For the text-containing cell, return its midpoint in [X, Y] coordinate format. 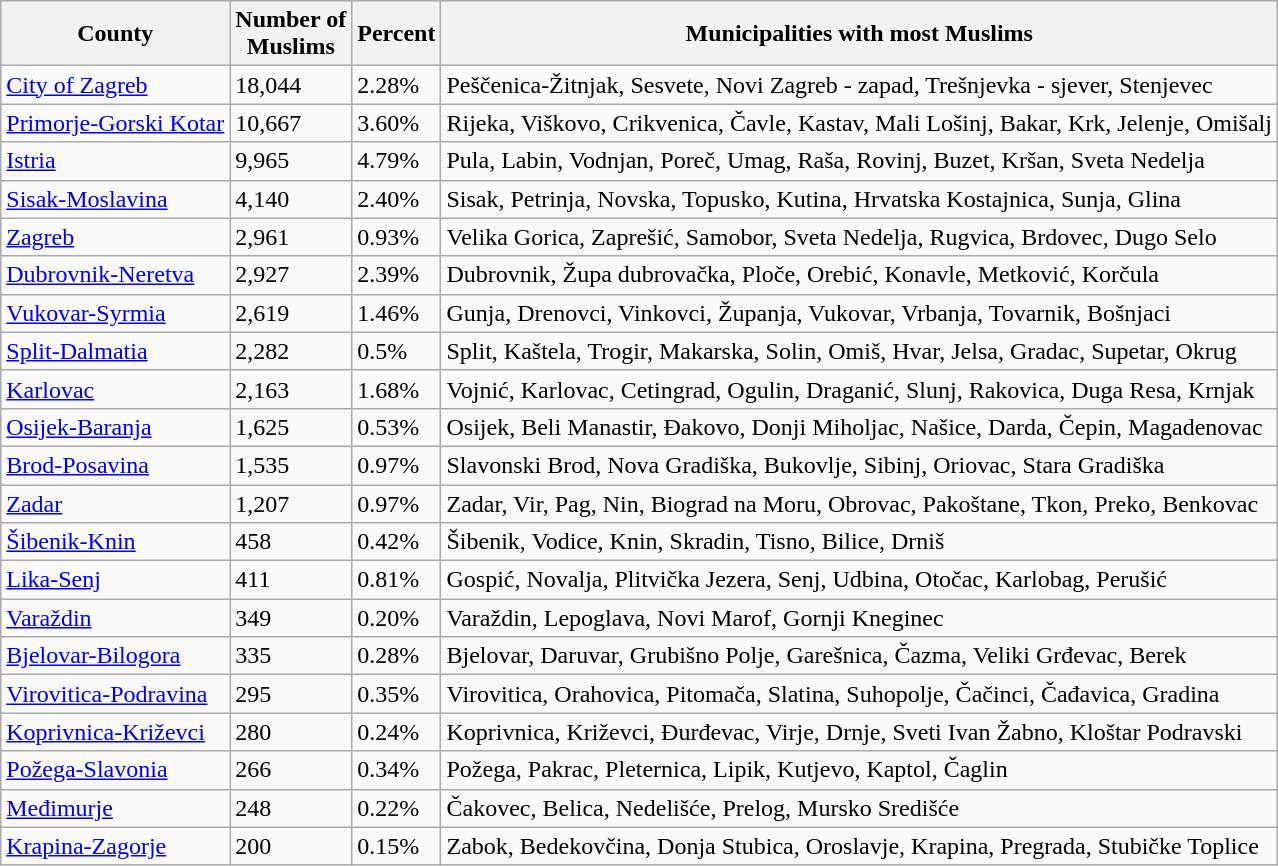
Peščenica-Žitnjak, Sesvete, Novi Zagreb - zapad, Trešnjevka - sjever, Stenjevec [860, 85]
0.35% [396, 694]
0.81% [396, 580]
Virovitica-Podravina [116, 694]
10,667 [291, 123]
411 [291, 580]
Bjelovar, Daruvar, Grubišno Polje, Garešnica, Čazma, Veliki Grđevac, Berek [860, 656]
Bjelovar-Bilogora [116, 656]
280 [291, 732]
Zagreb [116, 237]
2,282 [291, 351]
Gunja, Drenovci, Vinkovci, Županja, Vukovar, Vrbanja, Tovarnik, Bošnjaci [860, 313]
Gospić, Novalja, Plitvička Jezera, Senj, Udbina, Otočac, Karlobag, Perušić [860, 580]
Lika-Senj [116, 580]
Požega, Pakrac, Pleternica, Lipik, Kutjevo, Kaptol, Čaglin [860, 770]
Čakovec, Belica, Nedelišće, Prelog, Mursko Središće [860, 808]
349 [291, 618]
0.28% [396, 656]
Vojnić, Karlovac, Cetingrad, Ogulin, Draganić, Slunj, Rakovica, Duga Resa, Krnjak [860, 389]
0.15% [396, 846]
Koprivnica, Križevci, Đurđevac, Virje, Drnje, Sveti Ivan Žabno, Kloštar Podravski [860, 732]
0.5% [396, 351]
Istria [116, 161]
Dubrovnik, Župa dubrovačka, Ploče, Orebić, Konavle, Metković, Korčula [860, 275]
Rijeka, Viškovo, Crikvenica, Čavle, Kastav, Mali Lošinj, Bakar, Krk, Jelenje, Omišalj [860, 123]
458 [291, 542]
0.42% [396, 542]
200 [291, 846]
Dubrovnik-Neretva [116, 275]
Split, Kaštela, Trogir, Makarska, Solin, Omiš, Hvar, Jelsa, Gradac, Supetar, Okrug [860, 351]
Karlovac [116, 389]
Koprivnica-Križevci [116, 732]
Osijek-Baranja [116, 427]
Split-Dalmatia [116, 351]
Međimurje [116, 808]
Percent [396, 34]
335 [291, 656]
3.60% [396, 123]
Number ofMuslims [291, 34]
County [116, 34]
Vukovar-Syrmia [116, 313]
Krapina-Zagorje [116, 846]
0.34% [396, 770]
Pula, Labin, Vodnjan, Poreč, Umag, Raša, Rovinj, Buzet, Kršan, Sveta Nedelja [860, 161]
1,207 [291, 503]
0.93% [396, 237]
2,163 [291, 389]
City of Zagreb [116, 85]
0.22% [396, 808]
Sisak, Petrinja, Novska, Topusko, Kutina, Hrvatska Kostajnica, Sunja, Glina [860, 199]
0.53% [396, 427]
Varaždin, Lepoglava, Novi Marof, Gornji Kneginec [860, 618]
Velika Gorica, Zaprešić, Samobor, Sveta Nedelja, Rugvica, Brdovec, Dugo Selo [860, 237]
4,140 [291, 199]
Varaždin [116, 618]
0.20% [396, 618]
2.40% [396, 199]
9,965 [291, 161]
248 [291, 808]
4.79% [396, 161]
2.28% [396, 85]
Primorje-Gorski Kotar [116, 123]
0.24% [396, 732]
2,927 [291, 275]
266 [291, 770]
1.68% [396, 389]
2.39% [396, 275]
Zabok, Bedekovčina, Donja Stubica, Oroslavje, Krapina, Pregrada, Stubičke Toplice [860, 846]
1,625 [291, 427]
Brod-Posavina [116, 465]
2,619 [291, 313]
1,535 [291, 465]
2,961 [291, 237]
Sisak-Moslavina [116, 199]
Šibenik-Knin [116, 542]
Osijek, Beli Manastir, Đakovo, Donji Miholjac, Našice, Darda, Čepin, Magadenovac [860, 427]
295 [291, 694]
Municipalities with most Muslims [860, 34]
Slavonski Brod, Nova Gradiška, Bukovlje, Sibinj, Oriovac, Stara Gradiška [860, 465]
Šibenik, Vodice, Knin, Skradin, Tisno, Bilice, Drniš [860, 542]
Požega-Slavonia [116, 770]
18,044 [291, 85]
Zadar, Vir, Pag, Nin, Biograd na Moru, Obrovac, Pakoštane, Tkon, Preko, Benkovac [860, 503]
1.46% [396, 313]
Zadar [116, 503]
Virovitica, Orahovica, Pitomača, Slatina, Suhopolje, Čačinci, Čađavica, Gradina [860, 694]
